Search for the cell housing the specified text and yield its (X, Y) center coordinate. 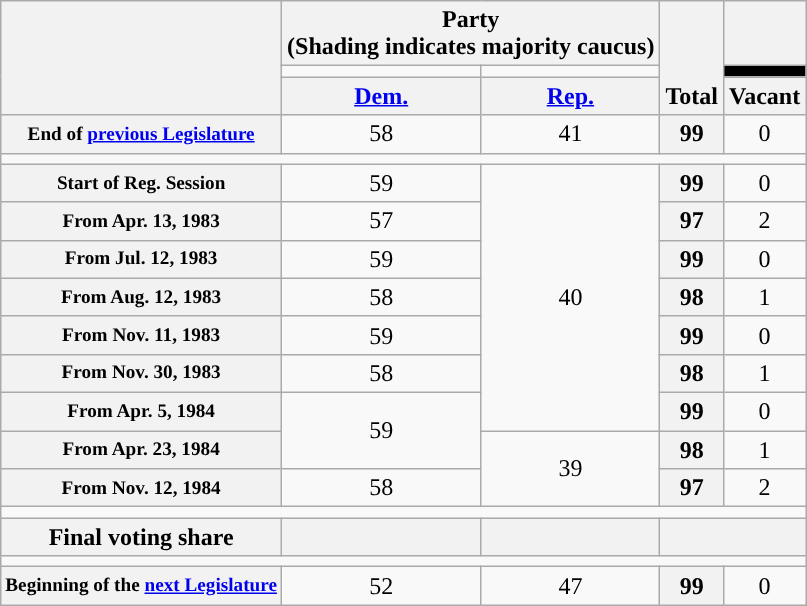
Rep. (570, 96)
From Nov. 12, 1984 (142, 488)
41 (570, 134)
57 (382, 221)
From Apr. 13, 1983 (142, 221)
Total (692, 58)
Final voting share (142, 537)
End of previous Legislature (142, 134)
40 (570, 297)
From Nov. 11, 1983 (142, 335)
Party (Shading indicates majority caucus) (471, 34)
39 (570, 468)
47 (570, 586)
Beginning of the next Legislature (142, 586)
From Nov. 30, 1983 (142, 373)
From Aug. 12, 1983 (142, 297)
52 (382, 586)
Dem. (382, 96)
From Jul. 12, 1983 (142, 259)
Vacant (764, 96)
Start of Reg. Session (142, 183)
From Apr. 23, 1984 (142, 449)
From Apr. 5, 1984 (142, 411)
